Determine the (x, y) coordinate at the center of the cell enclosing the given text.  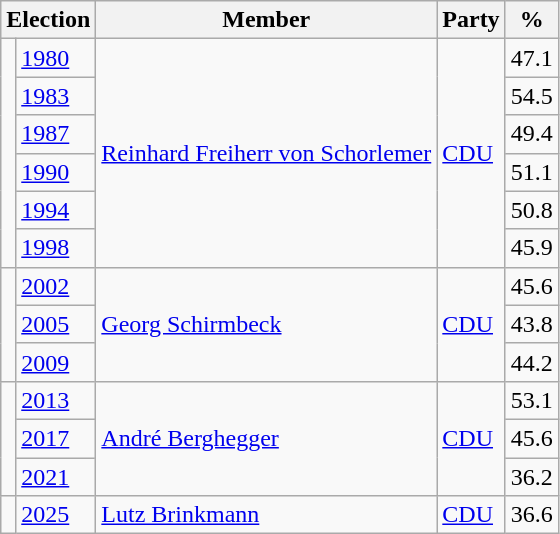
50.8 (532, 210)
45.9 (532, 248)
% (532, 20)
36.6 (532, 515)
49.4 (532, 134)
2005 (56, 324)
2017 (56, 438)
André Berghegger (266, 438)
Reinhard Freiherr von Schorlemer (266, 153)
1980 (56, 58)
2013 (56, 400)
47.1 (532, 58)
54.5 (532, 96)
53.1 (532, 400)
1987 (56, 134)
2009 (56, 362)
2002 (56, 286)
Party (471, 20)
Lutz Brinkmann (266, 515)
Election (48, 20)
1994 (56, 210)
1983 (56, 96)
2021 (56, 477)
1998 (56, 248)
44.2 (532, 362)
Georg Schirmbeck (266, 324)
36.2 (532, 477)
51.1 (532, 172)
1990 (56, 172)
43.8 (532, 324)
Member (266, 20)
2025 (56, 515)
